Extract the [x, y] coordinate from the center of the cell holding the provided text.  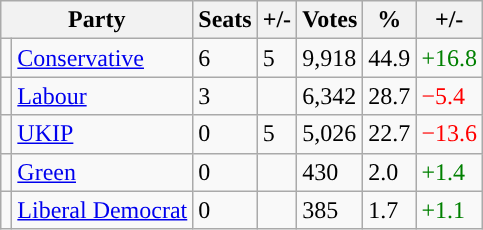
Labour [102, 96]
−5.4 [450, 96]
UKIP [102, 134]
22.7 [390, 134]
5,026 [330, 134]
44.9 [390, 58]
385 [330, 210]
+16.8 [450, 58]
9,918 [330, 58]
−13.6 [450, 134]
6 [225, 58]
6,342 [330, 96]
1.7 [390, 210]
430 [330, 172]
Conservative [102, 58]
3 [225, 96]
Seats [225, 20]
Party [97, 20]
Votes [330, 20]
% [390, 20]
Liberal Democrat [102, 210]
28.7 [390, 96]
2.0 [390, 172]
Green [102, 172]
+1.4 [450, 172]
+1.1 [450, 210]
